Return (x, y) of the center of cell containing provided text 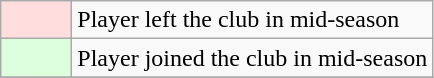
Player left the club in mid-season (252, 20)
Player joined the club in mid-season (252, 58)
